Search for the cell housing the specified text and yield its [X, Y] center coordinate. 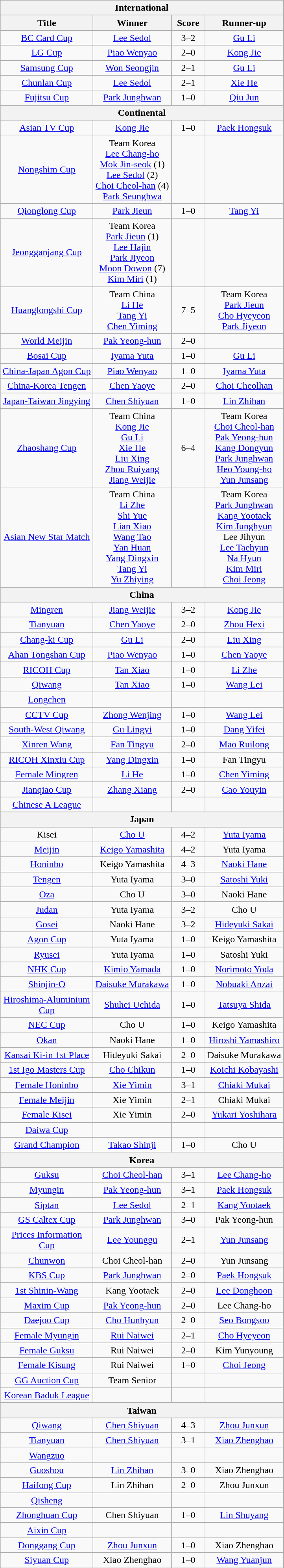
Shuhei Uchida [132, 1005]
Score [188, 23]
7–5 [188, 310]
Female Guksu [47, 1350]
Maxim Cup [47, 1305]
Team ChinaKong JieGu LiXie HeLiu XingZhou RuiyangJiang Weijie [132, 448]
China [142, 595]
Tengen [47, 879]
Takao Shinji [132, 1145]
1st Shinin-Wang [47, 1290]
Meijin [47, 849]
Jiang Weijie [132, 610]
CCTV Cup [47, 715]
Samsung Cup [47, 68]
Siyuan Cup [47, 1560]
Hiroshima-Aluminium Cup [47, 1005]
Title [47, 23]
RICOH Xinxiu Cup [47, 760]
Chinese A League [47, 804]
Ryusei [47, 954]
Team KoreaPark JunghwanKang YootaekKim JunghyunLee JihyunLee TaehyunNa HyunKim MiriChoi Jeong [244, 537]
Park Jieun [132, 211]
Cho Hyeyeon [244, 1335]
Choi Cheolhan [244, 386]
Zhang Xiang [132, 790]
KBS Cup [47, 1275]
GG Auction Cup [47, 1380]
China-Korea Tengen [47, 386]
Won Seongjin [132, 68]
Chen Yiming [244, 775]
Chang-ki Cup [47, 639]
Qisheng [47, 1500]
Qionglong Cup [47, 211]
Asian New Star Match [47, 537]
Lin Shuyang [244, 1515]
Korea [142, 1160]
Dang Yifei [244, 730]
Qiu Jun [244, 98]
Japan [142, 819]
Female Honinbo [47, 1085]
6–4 [188, 448]
Zhonghuan Cup [47, 1515]
Zhou Hexi [244, 625]
Asian TV Cup [47, 128]
Okan [47, 1040]
Yukari Yoshihara [244, 1115]
GS Caltex Cup [47, 1220]
Kimio Yamada [132, 969]
RICOH Cup [47, 669]
BC Card Cup [47, 38]
Xie He [244, 83]
Kisei [47, 834]
Team KoreaChoi Cheol-hanPak Yeong-hunKang DongyunPark JunghwanHeo Young-hoYun Junsang [244, 448]
Hiroshi Yamashiro [244, 1040]
Kim Yunyoung [244, 1350]
Wang Yuanjun [244, 1560]
Li Zhe [244, 669]
South-West Qiwang [47, 730]
Grand Champion [47, 1145]
Tang Yi [244, 211]
Chunlan Cup [47, 83]
Continental [142, 113]
1st Igo Masters Cup [47, 1070]
Daiwa Cup [47, 1130]
Nobuaki Anzai [244, 984]
Longchen [47, 699]
Female Meijin [47, 1100]
Zhong Wenjing [132, 715]
Siptan [47, 1205]
Team KoreaPark JieunCho HyeyeonPark Jiyeon [244, 310]
LG Cup [47, 53]
Runner-up [244, 23]
Norimoto Yoda [244, 969]
Jianqiao Cup [47, 790]
Donggang Cup [47, 1545]
Guoshou [47, 1470]
Prices Information Cup [47, 1240]
Choi Jeong [244, 1365]
Oza [47, 894]
Gosei [47, 924]
Zhaoshang Cup [47, 448]
Cao Youyin [244, 790]
NEC Cup [47, 1025]
Nongshim Cup [47, 169]
Team Senior [132, 1380]
Bosai Cup [47, 356]
NHK Cup [47, 969]
China-Japan Agon Cup [47, 371]
Judan [47, 909]
Ahan Tongshan Cup [47, 654]
Team ChinaLi ZheShi YueLian XiaoWang TaoYan HuanYang Dingxin Tang YiYu Zhiying [132, 537]
Myungin [47, 1190]
Korean Baduk League [47, 1395]
Lee Younggu [132, 1240]
Koichi Kobayashi [244, 1070]
Liu Xing [244, 639]
Lee Donghoon [244, 1290]
Female Kisung [47, 1365]
Taiwan [142, 1410]
Cho Chikun [132, 1070]
Daejoo Cup [47, 1320]
Haifong Cup [47, 1485]
Honinbo [47, 864]
Guksu [47, 1175]
Xinren Wang [47, 745]
Fujitsu Cup [47, 98]
Agon Cup [47, 939]
Yang Dingxin [132, 760]
Li He [132, 775]
Female Kisei [47, 1115]
Kansai Ki-in 1st Place [47, 1055]
Jeongganjang Cup [47, 252]
Mao Ruilong [244, 745]
Huanglongshi Cup [47, 310]
Female Mingren [47, 775]
Seo Bongsoo [244, 1320]
Team KoreaPark Jieun (1)Lee HajinPark JiyeonMoon Dowon (7)Kim Miri (1) [132, 252]
Team ChinaLi HeTang YiChen Yiming [132, 310]
World Meijin [47, 341]
Tatsuya Shida [244, 1005]
Female Myungin [47, 1335]
Aixin Cup [47, 1530]
International [142, 8]
Team KoreaLee Chang-hoMok Jin-seok (1)Lee Sedol (2)Choi Cheol-han (4)Park Seunghwa [132, 169]
Japan-Taiwan Jingying [47, 401]
Chunwon [47, 1260]
Cho Hunhyun [132, 1320]
Gu Lingyi [132, 730]
Mingren [47, 610]
Wangzuo [47, 1455]
Shinjin-O [47, 984]
Winner [132, 23]
